Locate the cell with the specified text and output its [x, y] center coordinate. 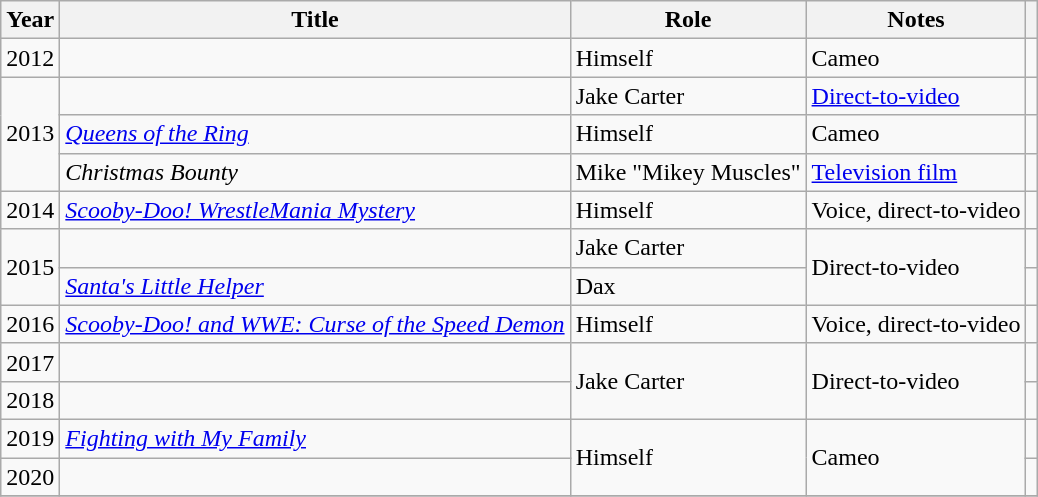
2018 [30, 400]
Dax [688, 286]
2020 [30, 477]
2015 [30, 267]
Scooby-Doo! WrestleMania Mystery [315, 210]
2012 [30, 58]
Television film [916, 172]
Role [688, 20]
Fighting with My Family [315, 438]
2013 [30, 134]
Title [315, 20]
2017 [30, 362]
2014 [30, 210]
Mike "Mikey Muscles" [688, 172]
Queens of the Ring [315, 134]
2019 [30, 438]
Christmas Bounty [315, 172]
Year [30, 20]
2016 [30, 324]
Scooby-Doo! and WWE: Curse of the Speed Demon [315, 324]
Santa's Little Helper [315, 286]
Notes [916, 20]
